Locate the cell with the specified text and output its [X, Y] center coordinate. 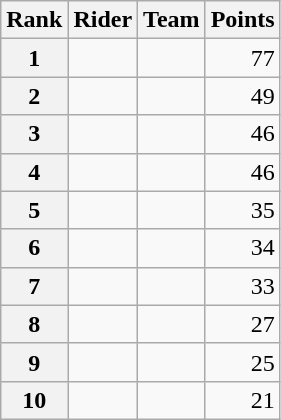
Rank [34, 20]
49 [242, 96]
35 [242, 210]
2 [34, 96]
Points [242, 20]
3 [34, 134]
9 [34, 362]
10 [34, 400]
27 [242, 324]
4 [34, 172]
77 [242, 58]
34 [242, 248]
5 [34, 210]
25 [242, 362]
1 [34, 58]
21 [242, 400]
Rider [103, 20]
33 [242, 286]
8 [34, 324]
Team [172, 20]
6 [34, 248]
7 [34, 286]
